Provide the [X, Y] coordinate of the cell's center where the given text is located.  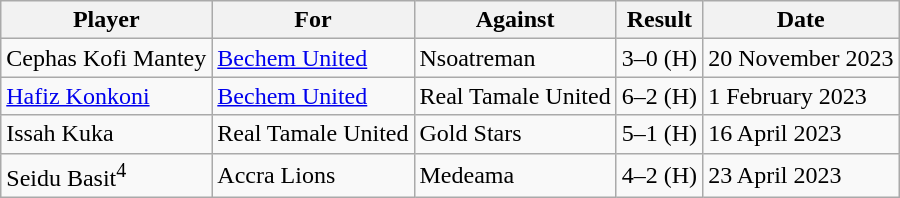
Cephas Kofi Mantey [106, 58]
5–1 (H) [659, 134]
Date [801, 20]
Issah Kuka [106, 134]
3–0 (H) [659, 58]
Hafiz Konkoni [106, 96]
16 April 2023 [801, 134]
20 November 2023 [801, 58]
Medeama [515, 176]
Accra Lions [313, 176]
Seidu Basit4 [106, 176]
6–2 (H) [659, 96]
4–2 (H) [659, 176]
For [313, 20]
1 February 2023 [801, 96]
23 April 2023 [801, 176]
Nsoatreman [515, 58]
Against [515, 20]
Result [659, 20]
Gold Stars [515, 134]
Player [106, 20]
